Capture the cell that displays the provided text and extract its [X, Y] central coordinate. 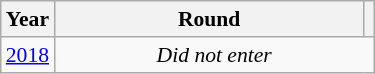
Year [28, 19]
Did not enter [214, 55]
Round [209, 19]
2018 [28, 55]
